Identify which cell holds the provided text, then report its [X, Y] central coordinate. 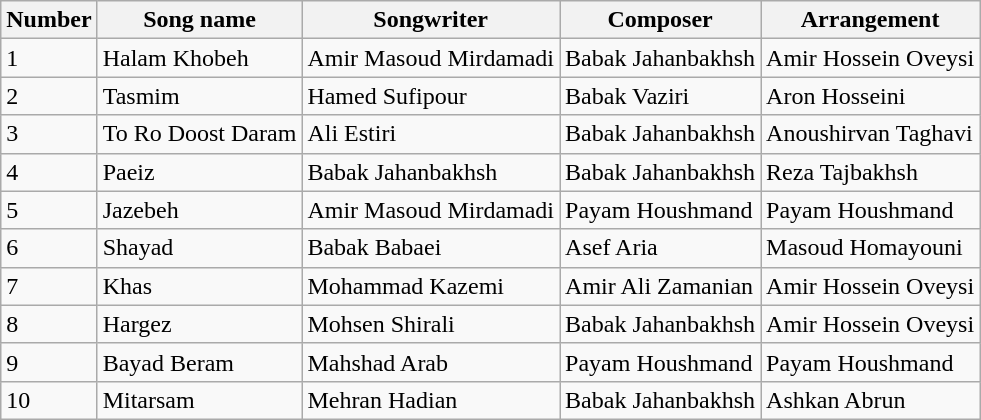
Anoushirvan Taghavi [870, 134]
Babak Vaziri [660, 96]
Ali Estiri [431, 134]
3 [49, 134]
Jazebeh [200, 210]
Paeiz [200, 172]
7 [49, 286]
Mohsen Shirali [431, 324]
Number [49, 20]
Masoud Homayouni [870, 248]
Reza Tajbakhsh [870, 172]
Mahshad Arab [431, 362]
Song name [200, 20]
Hamed Sufipour [431, 96]
To Ro Doost Daram [200, 134]
Mehran Hadian [431, 400]
1 [49, 58]
10 [49, 400]
8 [49, 324]
Tasmim [200, 96]
Hargez [200, 324]
Songwriter [431, 20]
4 [49, 172]
Halam Khobeh [200, 58]
5 [49, 210]
Khas [200, 286]
Asef Aria [660, 248]
Arrangement [870, 20]
Ashkan Abrun [870, 400]
Mitarsam [200, 400]
Aron Hosseini [870, 96]
Amir Ali Zamanian [660, 286]
Mohammad Kazemi [431, 286]
6 [49, 248]
Shayad [200, 248]
Babak Babaei [431, 248]
2 [49, 96]
Composer [660, 20]
Bayad Beram [200, 362]
9 [49, 362]
